Return (x, y) of the center of cell containing provided text 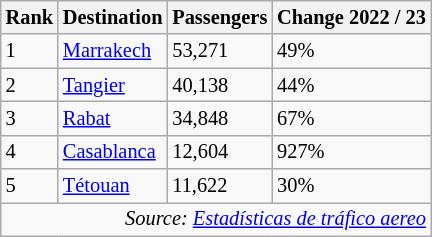
44% (352, 85)
Rabat (112, 118)
12,604 (220, 152)
40,138 (220, 85)
5 (30, 186)
Source: Estadísticas de tráfico aereo (216, 219)
53,271 (220, 51)
2 (30, 85)
Marrakech (112, 51)
34,848 (220, 118)
11,622 (220, 186)
49% (352, 51)
Tétouan (112, 186)
Rank (30, 17)
Casablanca (112, 152)
30% (352, 186)
Tangier (112, 85)
Passengers (220, 17)
927% (352, 152)
67% (352, 118)
3 (30, 118)
4 (30, 152)
Destination (112, 17)
1 (30, 51)
Change 2022 / 23 (352, 17)
